Locate the cell with the specified text and output its (x, y) center coordinate. 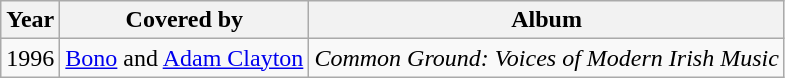
1996 (30, 58)
Common Ground: Voices of Modern Irish Music (546, 58)
Album (546, 20)
Year (30, 20)
Bono and Adam Clayton (184, 58)
Covered by (184, 20)
